Scan for the cell matching the given text and deliver its [x, y] coordinate at center. 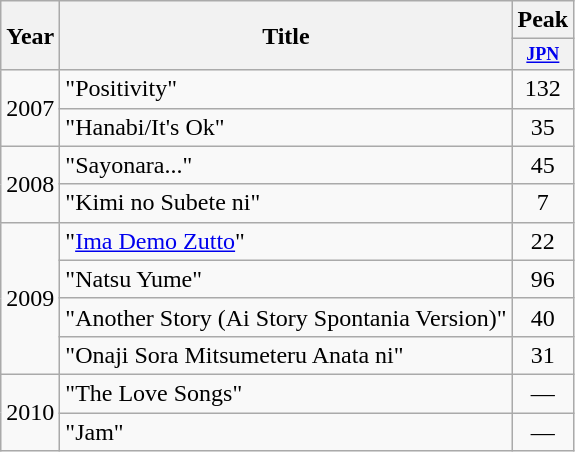
Year [30, 36]
"Hanabi/It's Ok" [286, 127]
2009 [30, 298]
Title [286, 36]
"Kimi no Subete ni" [286, 203]
"Another Story (Ai Story Spontania Version)" [286, 317]
35 [543, 127]
2007 [30, 108]
96 [543, 279]
"Sayonara..." [286, 165]
2008 [30, 184]
7 [543, 203]
22 [543, 241]
2010 [30, 412]
132 [543, 89]
45 [543, 165]
31 [543, 355]
"The Love Songs" [286, 393]
"Positivity" [286, 89]
"Jam" [286, 432]
40 [543, 317]
Peak [543, 20]
"Onaji Sora Mitsumeteru Anata ni" [286, 355]
JPN [543, 54]
"Natsu Yume" [286, 279]
"Ima Demo Zutto" [286, 241]
